Detect which cell encompasses the target text, then output its [x, y] center coordinate. 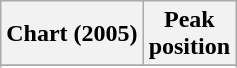
Peak position [189, 34]
Chart (2005) [72, 34]
